Detect which cell encompasses the target text, then output its (X, Y) center coordinate. 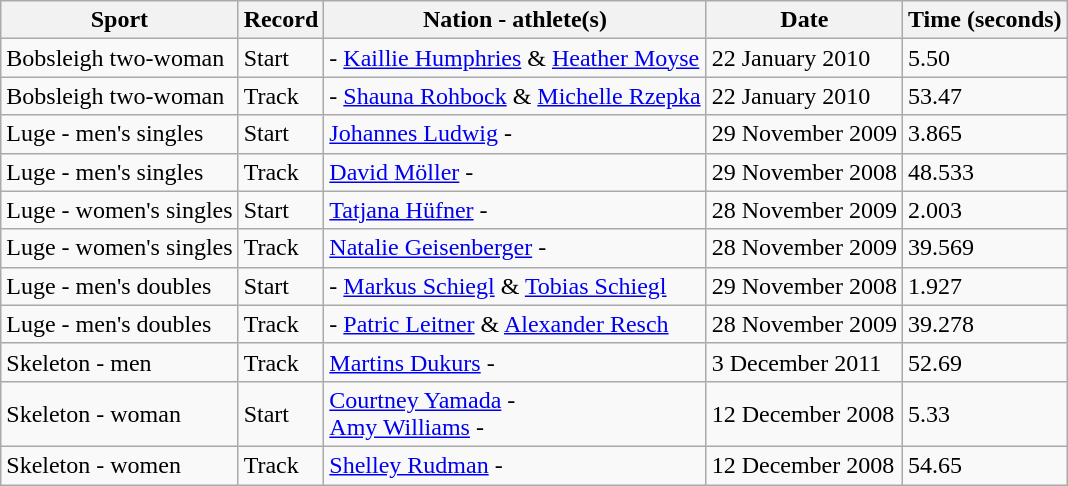
53.47 (984, 96)
52.69 (984, 362)
Record (281, 20)
5.50 (984, 58)
Martins Dukurs - (515, 362)
1.927 (984, 286)
- Markus Schiegl & Tobias Schiegl (515, 286)
- Patric Leitner & Alexander Resch (515, 324)
54.65 (984, 465)
39.278 (984, 324)
- Shauna Rohbock & Michelle Rzepka (515, 96)
Time (seconds) (984, 20)
Natalie Geisenberger - (515, 248)
39.569 (984, 248)
5.33 (984, 414)
Nation - athlete(s) (515, 20)
- Kaillie Humphries & Heather Moyse (515, 58)
Courtney Yamada - Amy Williams - (515, 414)
Johannes Ludwig - (515, 134)
3 December 2011 (804, 362)
2.003 (984, 210)
David Möller - (515, 172)
Shelley Rudman - (515, 465)
Tatjana Hüfner - (515, 210)
Skeleton - woman (120, 414)
3.865 (984, 134)
29 November 2009 (804, 134)
Date (804, 20)
48.533 (984, 172)
Skeleton - men (120, 362)
Skeleton - women (120, 465)
Sport (120, 20)
